Detect which cell encompasses the target text, then output its [X, Y] center coordinate. 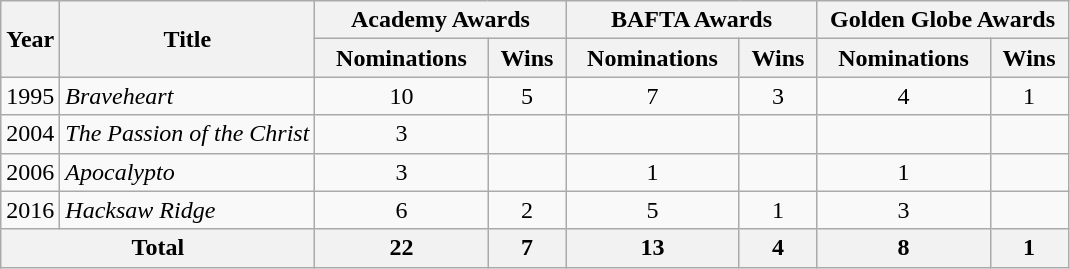
Hacksaw Ridge [188, 210]
Academy Awards [440, 20]
2004 [30, 134]
BAFTA Awards [692, 20]
Apocalypto [188, 172]
Golden Globe Awards [942, 20]
8 [904, 248]
13 [652, 248]
22 [402, 248]
2016 [30, 210]
The Passion of the Christ [188, 134]
6 [402, 210]
Title [188, 39]
10 [402, 96]
Year [30, 39]
Total [158, 248]
2 [527, 210]
1995 [30, 96]
2006 [30, 172]
Braveheart [188, 96]
